Capture the cell that displays the provided text and extract its (x, y) central coordinate. 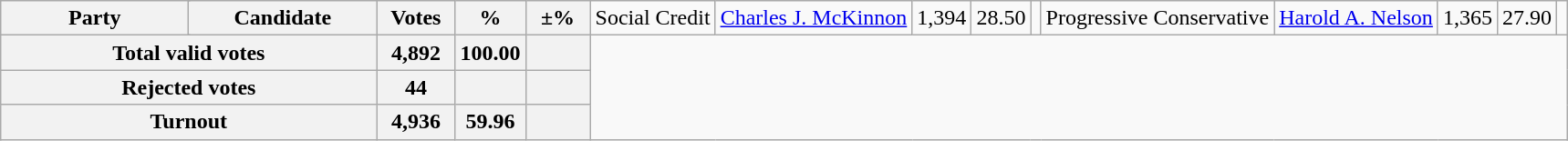
Party (95, 18)
1,394 (941, 18)
Total valid votes (189, 53)
100.00 (491, 53)
1,365 (1467, 18)
±% (558, 18)
Candidate (283, 18)
59.96 (491, 122)
28.50 (1002, 18)
Votes (416, 18)
Charles J. McKinnon (814, 18)
44 (416, 87)
Rejected votes (189, 87)
Social Credit (653, 18)
Progressive Conservative (1158, 18)
27.90 (1527, 18)
4,936 (416, 122)
Turnout (189, 122)
4,892 (416, 53)
Harold A. Nelson (1356, 18)
% (491, 18)
